Provide the (x, y) coordinate of the cell's center where the given text is located.  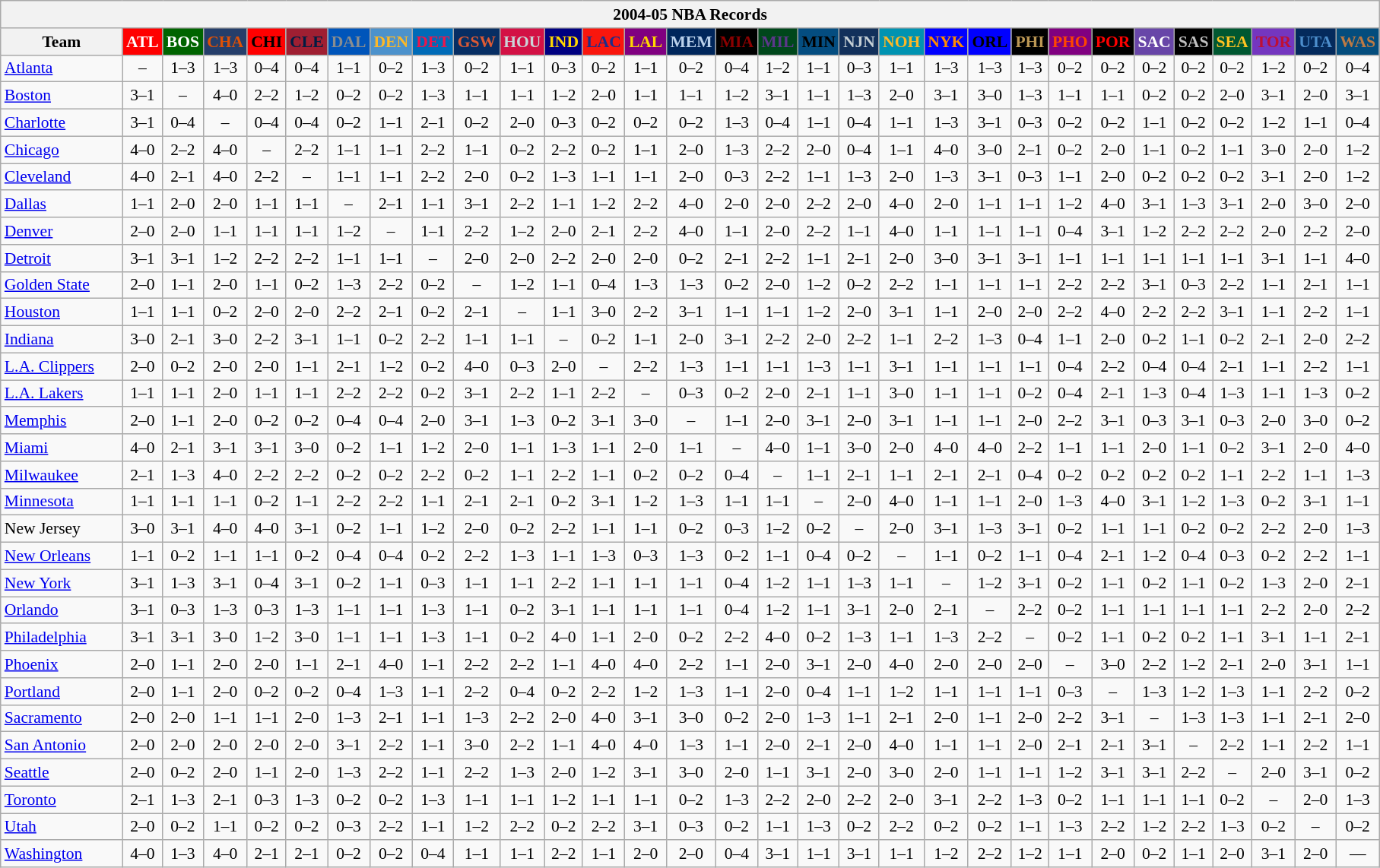
Atlanta (62, 68)
NOH (902, 42)
PHI (1029, 42)
ORL (990, 42)
Chicago (62, 150)
Dallas (62, 204)
Golden State (62, 285)
LAL (646, 42)
Denver (62, 231)
SAC (1154, 42)
New Jersey (62, 529)
— (1358, 854)
Seattle (62, 773)
Cleveland (62, 177)
Sacramento (62, 718)
BOS (182, 42)
Portland (62, 692)
MEM (690, 42)
Utah (62, 827)
MIL (777, 42)
TOR (1274, 42)
CHA (225, 42)
DAL (349, 42)
Washington (62, 854)
HOU (522, 42)
Boston (62, 96)
SEA (1232, 42)
L.A. Lakers (62, 394)
Indiana (62, 340)
L.A. Clippers (62, 366)
New York (62, 583)
Memphis (62, 421)
2004-05 NBA Records (690, 14)
DET (433, 42)
Team (62, 42)
Phoenix (62, 664)
WAS (1358, 42)
MIN (818, 42)
CLE (307, 42)
Charlotte (62, 123)
Detroit (62, 258)
POR (1113, 42)
CHI (266, 42)
Toronto (62, 800)
Philadelphia (62, 638)
SAS (1194, 42)
Minnesota (62, 502)
LAC (604, 42)
New Orleans (62, 556)
Milwaukee (62, 475)
Houston (62, 312)
San Antonio (62, 746)
PHO (1071, 42)
MIA (737, 42)
UTA (1315, 42)
NYK (946, 42)
GSW (477, 42)
IND (563, 42)
NJN (859, 42)
Miami (62, 448)
DEN (391, 42)
Orlando (62, 610)
ATL (143, 42)
